Return the (X, Y) coordinate for the center point of the cell that contains the specified text.  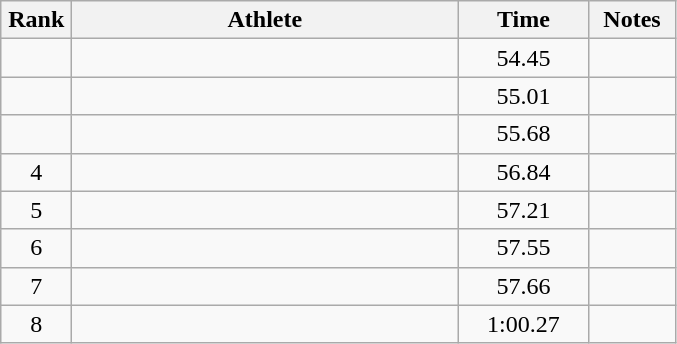
4 (36, 172)
56.84 (524, 172)
7 (36, 286)
57.55 (524, 248)
55.01 (524, 96)
55.68 (524, 134)
Athlete (265, 20)
57.21 (524, 210)
Notes (632, 20)
Rank (36, 20)
54.45 (524, 58)
1:00.27 (524, 324)
6 (36, 248)
Time (524, 20)
57.66 (524, 286)
5 (36, 210)
8 (36, 324)
